Return [X, Y] of the center of cell containing provided text 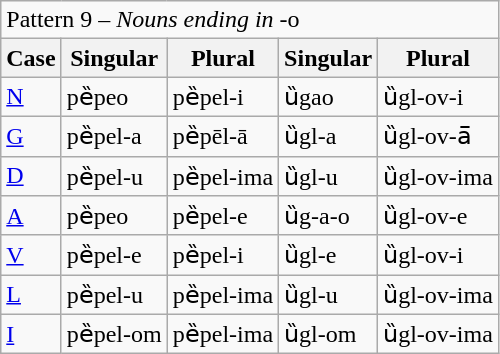
V [31, 255]
ȕgl-ov-e [438, 216]
ȕgao [328, 97]
Pattern 9 – Nouns ending in -o [250, 20]
Case [31, 58]
L [31, 295]
ȕgl-om [328, 334]
D [31, 176]
ȕg-a-o [328, 216]
I [31, 334]
ȕgl-a [328, 136]
pȅpel-om [114, 334]
G [31, 136]
pȅpēl-ā [222, 136]
ȕgl-ov-ā̄ [438, 136]
A [31, 216]
pȅpel-a [114, 136]
N [31, 97]
ȕgl-e [328, 255]
